Output the (x, y) coordinate of the center of the cell containing the given text.  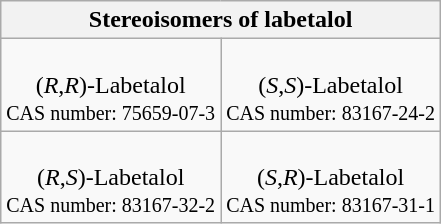
(S,R)-LabetalolCAS number: 83167-31-1 (331, 177)
(R,R)-LabetalolCAS number: 75659-07-3 (111, 85)
(R,S)-LabetalolCAS number: 83167-32-2 (111, 177)
(S,S)-LabetalolCAS number: 83167-24-2 (331, 85)
Stereoisomers of labetalol (221, 20)
